Find where the given text appears and provide that cell's center as [x, y] coordinate. 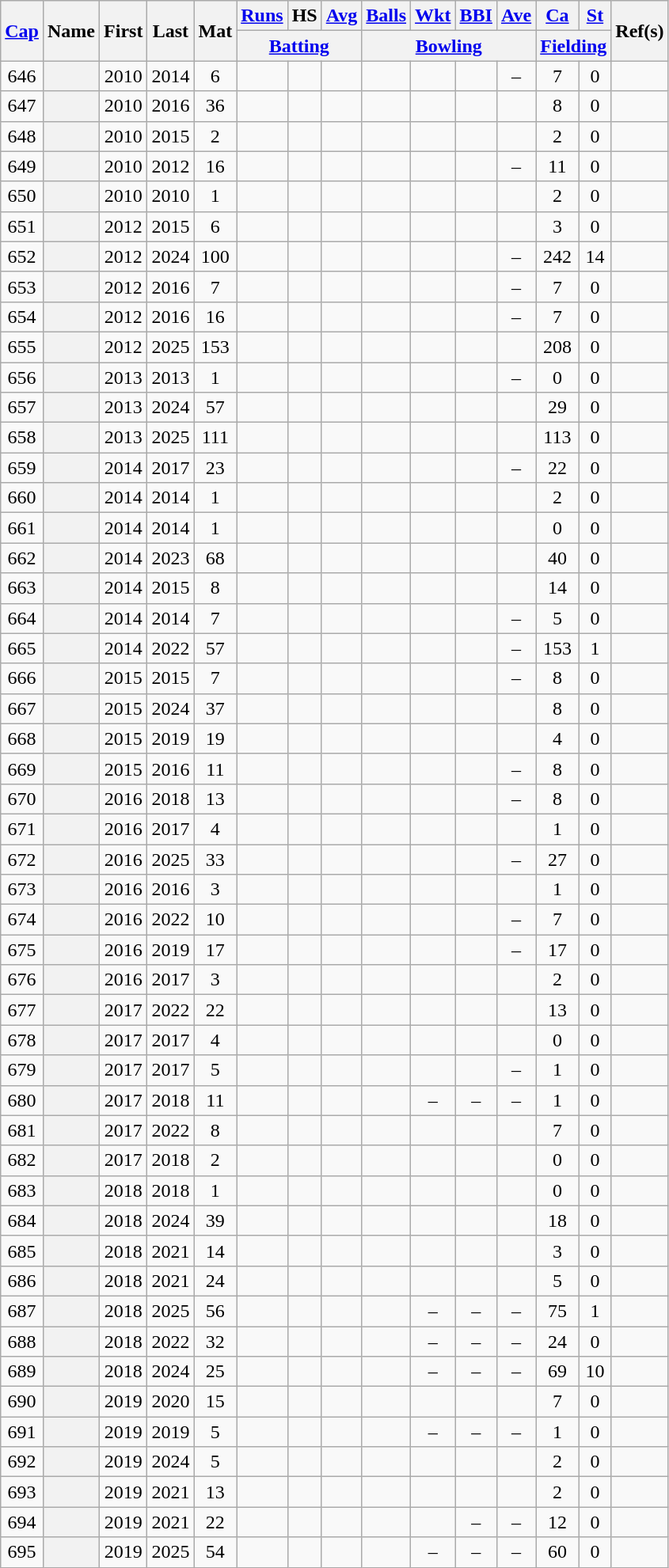
669 [22, 769]
691 [22, 1432]
56 [215, 1311]
2023 [171, 558]
649 [22, 166]
677 [22, 1010]
60 [557, 1552]
Ave [516, 16]
675 [22, 950]
686 [22, 1281]
665 [22, 648]
651 [22, 226]
15 [215, 1402]
655 [22, 347]
670 [22, 799]
2020 [171, 1402]
Wkt [433, 16]
654 [22, 317]
208 [557, 347]
662 [22, 558]
27 [557, 859]
648 [22, 136]
693 [22, 1492]
683 [22, 1190]
676 [22, 980]
Ca [557, 16]
664 [22, 618]
660 [22, 498]
23 [215, 468]
32 [215, 1342]
685 [22, 1251]
690 [22, 1402]
652 [22, 256]
Cap [22, 31]
674 [22, 920]
650 [22, 196]
111 [215, 438]
75 [557, 1311]
First [124, 31]
Bowling [449, 46]
647 [22, 106]
682 [22, 1160]
242 [557, 256]
39 [215, 1221]
663 [22, 588]
29 [557, 408]
25 [215, 1372]
646 [22, 76]
673 [22, 890]
679 [22, 1070]
672 [22, 859]
19 [215, 738]
653 [22, 287]
HS [304, 16]
BBI [476, 16]
684 [22, 1221]
657 [22, 408]
33 [215, 859]
667 [22, 708]
Avg [342, 16]
Mat [215, 31]
Fielding [573, 46]
694 [22, 1522]
100 [215, 256]
Last [171, 31]
681 [22, 1130]
68 [215, 558]
Runs [262, 16]
Name [71, 31]
18 [557, 1221]
687 [22, 1311]
680 [22, 1100]
688 [22, 1342]
658 [22, 438]
69 [557, 1372]
37 [215, 708]
656 [22, 378]
689 [22, 1372]
40 [557, 558]
666 [22, 678]
54 [215, 1552]
695 [22, 1552]
12 [557, 1522]
Batting [299, 46]
St [595, 16]
Balls [386, 16]
659 [22, 468]
692 [22, 1462]
678 [22, 1040]
113 [557, 438]
36 [215, 106]
671 [22, 829]
661 [22, 528]
Ref(s) [640, 31]
668 [22, 738]
